Identify which cell holds the provided text, then report its (x, y) central coordinate. 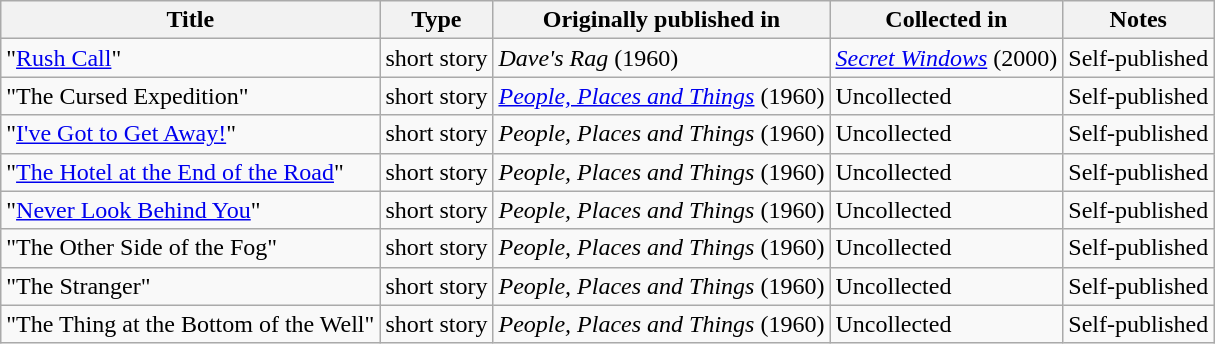
Notes (1138, 20)
"Never Look Behind You" (190, 210)
Originally published in (662, 20)
Secret Windows (2000) (946, 58)
Type (436, 20)
"The Cursed Expedition" (190, 96)
"The Other Side of the Fog" (190, 248)
Collected in (946, 20)
Title (190, 20)
"I've Got to Get Away!" (190, 134)
"The Stranger" (190, 286)
"The Thing at the Bottom of the Well" (190, 324)
"The Hotel at the End of the Road" (190, 172)
Dave's Rag (1960) (662, 58)
"Rush Call" (190, 58)
